Detect which cell encompasses the target text, then output its [X, Y] center coordinate. 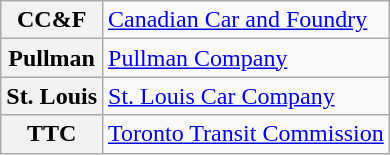
CC&F [52, 20]
St. Louis Car Company [246, 96]
St. Louis [52, 96]
Pullman Company [246, 58]
TTC [52, 134]
Toronto Transit Commission [246, 134]
Pullman [52, 58]
Canadian Car and Foundry [246, 20]
